Identify which cell holds the provided text, then report its [x, y] central coordinate. 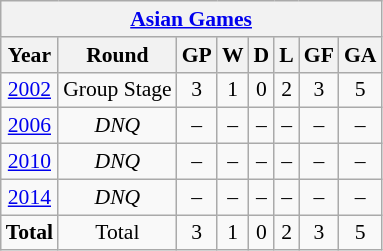
Group Stage [118, 90]
2014 [30, 197]
GA [360, 55]
Round [118, 55]
GF [319, 55]
W [233, 55]
D [262, 55]
GP [197, 55]
2006 [30, 126]
2010 [30, 162]
2002 [30, 90]
Year [30, 55]
Asian Games [192, 19]
L [286, 55]
